Determine the (X, Y) coordinate at the center of the cell enclosing the given text.  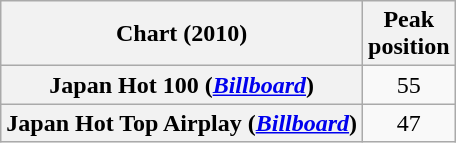
Chart (2010) (182, 34)
55 (409, 85)
Peakposition (409, 34)
Japan Hot Top Airplay (Billboard) (182, 123)
47 (409, 123)
Japan Hot 100 (Billboard) (182, 85)
